Return the [X, Y] coordinate for the center point of the cell that contains the specified text.  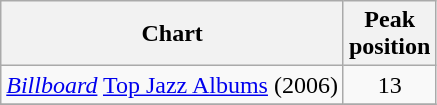
Peakposition [389, 34]
Billboard Top Jazz Albums (2006) [172, 85]
Chart [172, 34]
13 [389, 85]
